Return the (x, y) coordinate for the center point of the cell that contains the specified text.  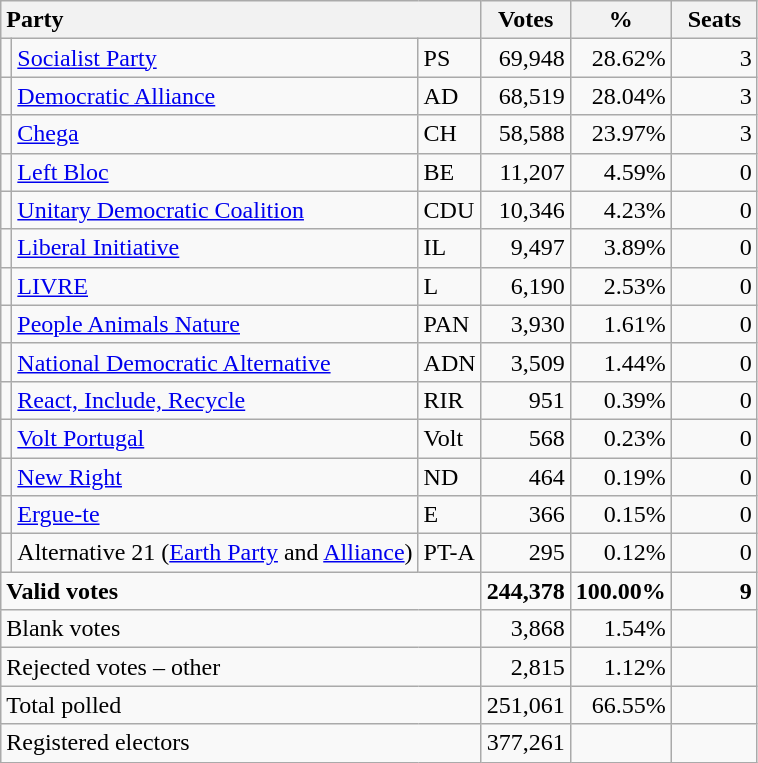
People Animals Nature (215, 324)
3.89% (620, 248)
Chega (215, 134)
1.61% (620, 324)
3,509 (526, 362)
568 (526, 438)
66.55% (620, 705)
Rejected votes – other (241, 667)
Democratic Alliance (215, 96)
28.62% (620, 58)
National Democratic Alternative (215, 362)
BE (450, 172)
Liberal Initiative (215, 248)
LIVRE (215, 286)
AD (450, 96)
Valid votes (241, 591)
9,497 (526, 248)
New Right (215, 477)
3,930 (526, 324)
6,190 (526, 286)
0.15% (620, 515)
295 (526, 553)
ADN (450, 362)
68,519 (526, 96)
RIR (450, 400)
PS (450, 58)
Volt (450, 438)
11,207 (526, 172)
L (450, 286)
366 (526, 515)
React, Include, Recycle (215, 400)
ND (450, 477)
PT-A (450, 553)
Seats (714, 20)
69,948 (526, 58)
Unitary Democratic Coalition (215, 210)
CDU (450, 210)
10,346 (526, 210)
23.97% (620, 134)
IL (450, 248)
4.59% (620, 172)
100.00% (620, 591)
1.54% (620, 629)
CH (450, 134)
Left Bloc (215, 172)
Socialist Party (215, 58)
2.53% (620, 286)
3,868 (526, 629)
Votes (526, 20)
0.23% (620, 438)
PAN (450, 324)
Volt Portugal (215, 438)
251,061 (526, 705)
244,378 (526, 591)
E (450, 515)
464 (526, 477)
% (620, 20)
58,588 (526, 134)
4.23% (620, 210)
2,815 (526, 667)
1.44% (620, 362)
0.39% (620, 400)
0.19% (620, 477)
Alternative 21 (Earth Party and Alliance) (215, 553)
9 (714, 591)
377,261 (526, 743)
28.04% (620, 96)
Ergue-te (215, 515)
Party (241, 20)
Registered electors (241, 743)
1.12% (620, 667)
Blank votes (241, 629)
0.12% (620, 553)
951 (526, 400)
Total polled (241, 705)
